From the cell containing the given text, extract its center point as [X, Y] coordinate. 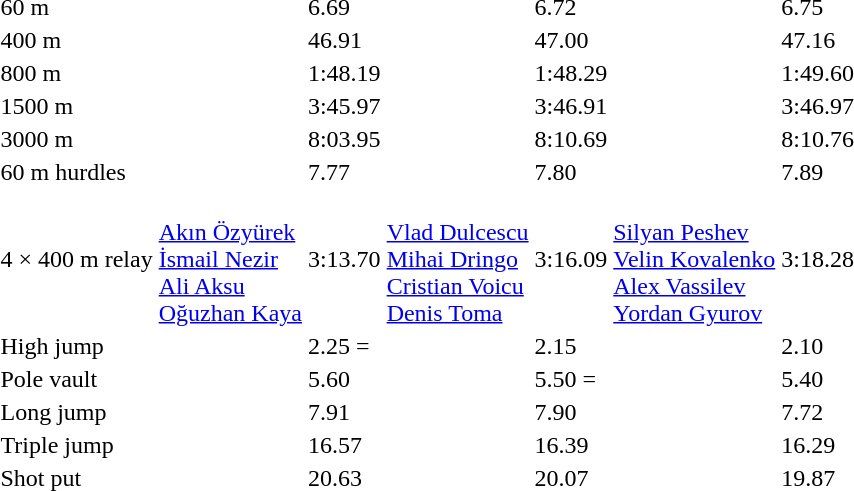
16.39 [571, 445]
8:03.95 [344, 139]
3:46.91 [571, 106]
1:48.29 [571, 73]
8:10.69 [571, 139]
2.15 [571, 346]
3:16.09 [571, 259]
7.91 [344, 412]
3:13.70 [344, 259]
7.80 [571, 172]
5.60 [344, 379]
7.77 [344, 172]
7.90 [571, 412]
Vlad DulcescuMihai DringoCristian VoicuDenis Toma [458, 259]
Akın Özyürekİsmail NezirAli AksuOğuzhan Kaya [230, 259]
16.57 [344, 445]
1:48.19 [344, 73]
46.91 [344, 40]
Silyan PeshevVelin KovalenkoAlex VassilevYordan Gyurov [694, 259]
5.50 = [571, 379]
2.25 = [344, 346]
47.00 [571, 40]
3:45.97 [344, 106]
